For the text-containing cell, return its midpoint in (X, Y) coordinate format. 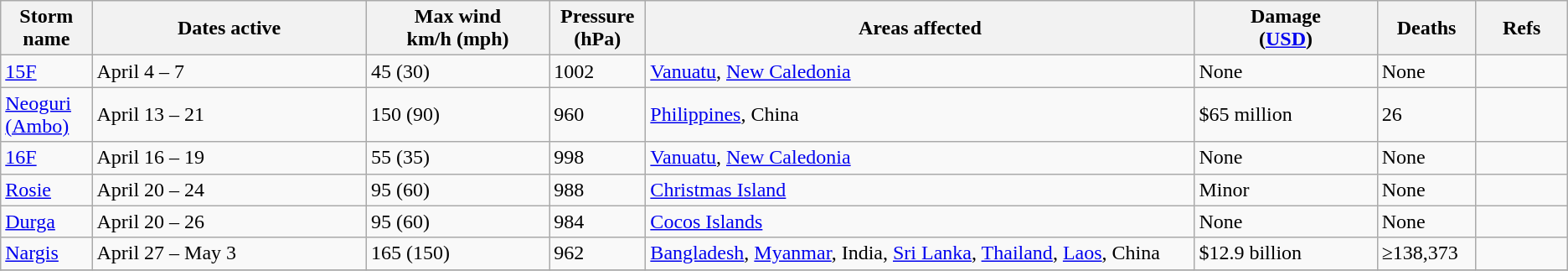
988 (598, 190)
Refs (1521, 29)
962 (598, 253)
Rosie (47, 190)
≥138,373 (1426, 253)
April 20 – 26 (230, 221)
Christmas Island (920, 190)
Areas affected (920, 29)
$65 million (1286, 114)
Minor (1286, 190)
Durga (47, 221)
April 4 – 7 (230, 71)
55 (35) (457, 158)
Cocos Islands (920, 221)
16F (47, 158)
Nargis (47, 253)
1002 (598, 71)
Dates active (230, 29)
Pressure(hPa) (598, 29)
Storm name (47, 29)
Max windkm/h (mph) (457, 29)
984 (598, 221)
Damage(USD) (1286, 29)
45 (30) (457, 71)
$12.9 billion (1286, 253)
April 13 – 21 (230, 114)
165 (150) (457, 253)
April 27 – May 3 (230, 253)
150 (90) (457, 114)
Neoguri (Ambo) (47, 114)
Deaths (1426, 29)
960 (598, 114)
Philippines, China (920, 114)
April 16 – 19 (230, 158)
15F (47, 71)
Bangladesh, Myanmar, India, Sri Lanka, Thailand, Laos, China (920, 253)
998 (598, 158)
26 (1426, 114)
April 20 – 24 (230, 190)
